Scan for the cell matching the given text and deliver its [X, Y] coordinate at center. 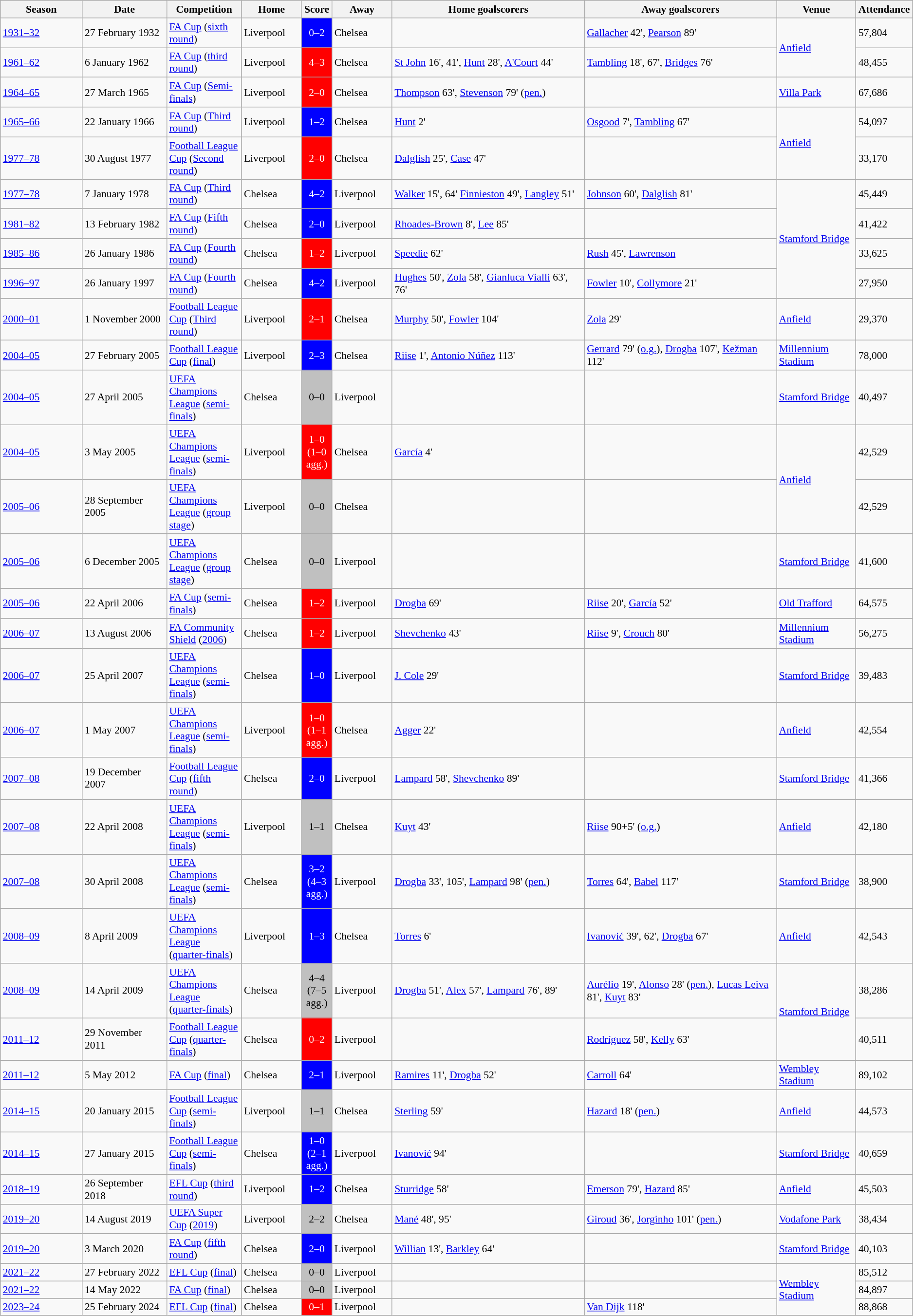
22 April 2006 [125, 604]
Walker 15', 64' Finnieston 49', Langley 51' [488, 194]
38,900 [884, 882]
30 August 1977 [125, 158]
García 4' [488, 452]
0–1 [317, 1307]
13 August 2006 [125, 633]
40,659 [884, 1153]
4–4(7–5 agg.) [317, 991]
Score [317, 9]
48,455 [884, 62]
2000–01 [41, 320]
Hughes 50', Zola 58', Gianluca Vialli 63', 76' [488, 283]
Ramires 11', Drogba 52' [488, 1075]
Van Dijk 118' [681, 1307]
Riise 9', Crouch 80' [681, 633]
Riise 1', Antonio Núñez 113' [488, 356]
22 January 1966 [125, 122]
19 December 2007 [125, 778]
Johnson 60', Dalglish 81' [681, 194]
1985–86 [41, 253]
27,950 [884, 283]
Riise 20', García 52' [681, 604]
FA Cup (sixth round) [204, 33]
Vodafone Park [816, 1219]
Villa Park [816, 93]
28 September 2005 [125, 507]
1 November 2000 [125, 320]
2–3 [317, 356]
Sturridge 58' [488, 1189]
Agger 22' [488, 730]
Competition [204, 9]
St John 16', 41', Hunt 28', A'Court 44' [488, 62]
85,512 [884, 1273]
13 February 1982 [125, 224]
78,000 [884, 356]
26 January 1986 [125, 253]
Away goalscorers [681, 9]
UEFA Super Cup (2019) [204, 1219]
Drogba 51', Alex 57', Lampard 76', 89' [488, 991]
EFL Cup (third round) [204, 1189]
25 April 2007 [125, 676]
25 February 2024 [125, 1307]
Away [362, 9]
J. Cole 29' [488, 676]
Date [125, 9]
1931–32 [41, 33]
56,275 [884, 633]
42,554 [884, 730]
27 February 2022 [125, 1273]
64,575 [884, 604]
Emerson 79', Hazard 85' [681, 1189]
Gallacher 42', Pearson 89' [681, 33]
44,573 [884, 1111]
FA Cup (Semi-finals) [204, 93]
1964–65 [41, 93]
41,366 [884, 778]
FA Cup (fifth round) [204, 1249]
4–3 [317, 62]
38,434 [884, 1219]
Rush 45', Lawrenson [681, 253]
29 November 2011 [125, 1039]
Home goalscorers [488, 9]
88,868 [884, 1307]
Season [41, 9]
1–0(1–1 agg.) [317, 730]
Willian 13', Barkley 64' [488, 1249]
33,625 [884, 253]
Venue [816, 9]
Dalglish 25', Case 47' [488, 158]
33,170 [884, 158]
67,686 [884, 93]
2023–24 [41, 1307]
27 February 2005 [125, 356]
89,102 [884, 1075]
Hunt 2' [488, 122]
1981–82 [41, 224]
Football League Cup (final) [204, 356]
Old Trafford [816, 604]
Lampard 58', Shevchenko 89' [488, 778]
45,449 [884, 194]
27 March 1965 [125, 93]
39,483 [884, 676]
7 January 1978 [125, 194]
45,503 [884, 1189]
3 May 2005 [125, 452]
14 August 2019 [125, 1219]
FA Cup (semi-finals) [204, 604]
Aurélio 19', Alonso 28' (pen.), Lucas Leiva 81', Kuyt 83' [681, 991]
6 January 1962 [125, 62]
Attendance [884, 9]
Drogba 33', 105', Lampard 98' (pen.) [488, 882]
Football League Cup (quarter-finals) [204, 1039]
Football League Cup (Third round) [204, 320]
40,511 [884, 1039]
40,103 [884, 1249]
Hazard 18' (pen.) [681, 1111]
Mané 48', 95' [488, 1219]
84,897 [884, 1290]
26 January 1997 [125, 283]
14 April 2009 [125, 991]
26 September 2018 [125, 1189]
Giroud 36', Jorginho 101' (pen.) [681, 1219]
Thompson 63', Stevenson 79' (pen.) [488, 93]
Sterling 59' [488, 1111]
Zola 29' [681, 320]
38,286 [884, 991]
27 April 2005 [125, 397]
Rodríguez 58', Kelly 63' [681, 1039]
Football League Cup (Second round) [204, 158]
Drogba 69' [488, 604]
Gerrard 79' (o.g.), Drogba 107', Kežman 112' [681, 356]
Shevchenko 43' [488, 633]
30 April 2008 [125, 882]
42,543 [884, 936]
41,600 [884, 562]
Home [272, 9]
6 December 2005 [125, 562]
Torres 6' [488, 936]
Fowler 10', Collymore 21' [681, 283]
40,497 [884, 397]
1–0(2–1 agg.) [317, 1153]
2018–19 [41, 1189]
1–0 [317, 676]
8 April 2009 [125, 936]
Football League Cup (fifth round) [204, 778]
20 January 2015 [125, 1111]
1 May 2007 [125, 730]
Rhoades-Brown 8', Lee 85' [488, 224]
FA Cup (third round) [204, 62]
1961–62 [41, 62]
Speedie 62' [488, 253]
Tambling 18', 67', Bridges 76' [681, 62]
22 April 2008 [125, 827]
14 May 2022 [125, 1290]
Osgood 7', Tambling 67' [681, 122]
Kuyt 43' [488, 827]
1965–66 [41, 122]
5 May 2012 [125, 1075]
29,370 [884, 320]
2–2 [317, 1219]
1–0(1–0 agg.) [317, 452]
Riise 90+5' (o.g.) [681, 827]
3–2(4–3 agg.) [317, 882]
FA Cup (Fifth round) [204, 224]
3 March 2020 [125, 1249]
Murphy 50', Fowler 104' [488, 320]
27 January 2015 [125, 1153]
1996–97 [41, 283]
Carroll 64' [681, 1075]
42,180 [884, 827]
Ivanović 94' [488, 1153]
57,804 [884, 33]
Torres 64', Babel 117' [681, 882]
54,097 [884, 122]
FA Community Shield (2006) [204, 633]
41,422 [884, 224]
Ivanović 39', 62', Drogba 67' [681, 936]
27 February 1932 [125, 33]
1–3 [317, 936]
